Identify which cell holds the provided text, then report its [x, y] central coordinate. 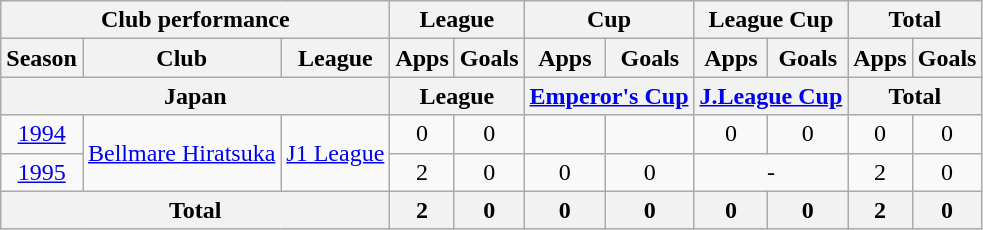
Cup [609, 20]
1994 [42, 134]
Club performance [196, 20]
Emperor's Cup [609, 96]
Season [42, 58]
J.League Cup [771, 96]
Japan [196, 96]
Bellmare Hiratsuka [181, 153]
J1 League [336, 153]
1995 [42, 172]
League Cup [771, 20]
Club [181, 58]
- [771, 172]
